Search for the cell housing the specified text and yield its (X, Y) center coordinate. 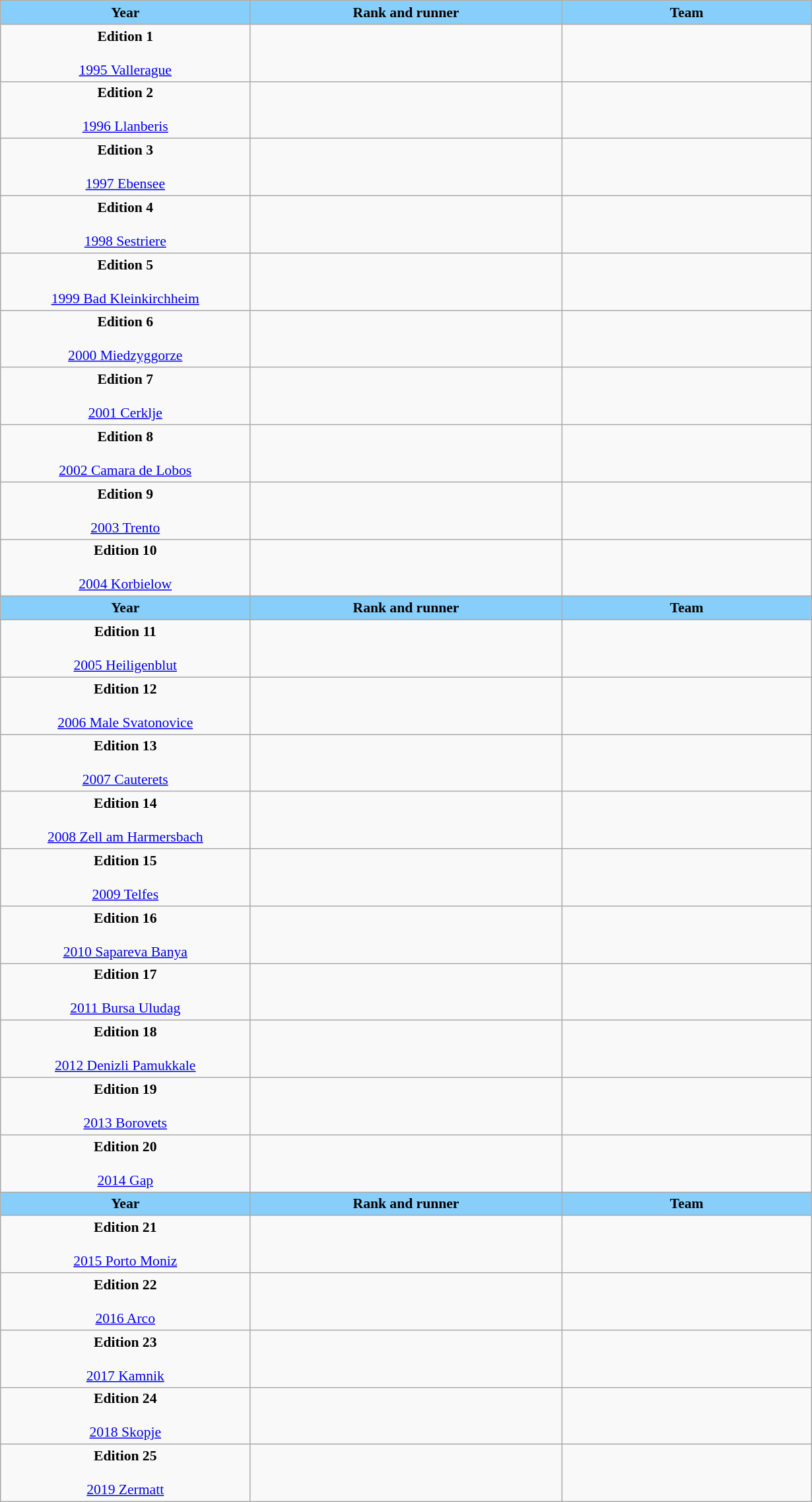
Edition 5 1999 Bad Kleinkirchheim (125, 281)
Edition 3 1997 Ebensee (125, 168)
Edition 11 2005 Heiligenblut (125, 649)
Edition 10 2004 Korbielow (125, 568)
Edition 13 2007 Cauterets (125, 764)
Edition 20 2014 Gap (125, 1164)
Edition 8 2002 Camara de Lobos (125, 453)
Edition 22 2016 Arco (125, 1301)
Edition 2 1996 Llanberis (125, 110)
Edition 18 2012 Denizli Pamukkale (125, 1049)
Edition 19 2013 Borovets (125, 1107)
Edition 4 1998 Sestriere (125, 225)
Edition 1 1995 Vallerague (125, 53)
Edition 14 2008 Zell am Harmersbach (125, 820)
Edition 21 2015 Porto Moniz (125, 1244)
Edition 15 2009 Telfes (125, 877)
Edition 6 2000 Miedzyggorze (125, 340)
Edition 23 2017 Kamnik (125, 1359)
Edition 25 2019 Zermatt (125, 1473)
Edition 7 2001 Cerklje (125, 396)
Edition 24 2018 Skopje (125, 1416)
Edition 17 2011 Bursa Uludag (125, 992)
Edition 12 2006 Male Svatonovice (125, 705)
Edition 9 2003 Trento (125, 511)
Edition 16 2010 Sapareva Banya (125, 935)
